Detect which cell encompasses the target text, then output its [X, Y] center coordinate. 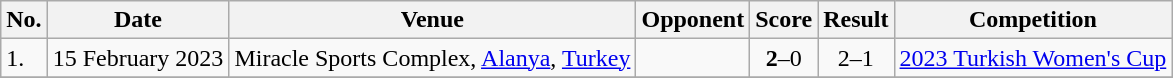
Miracle Sports Complex, Alanya, Turkey [432, 58]
Competition [1033, 20]
2023 Turkish Women's Cup [1033, 58]
1. [24, 58]
2–1 [856, 58]
Score [784, 20]
Date [138, 20]
15 February 2023 [138, 58]
2–0 [784, 58]
No. [24, 20]
Result [856, 20]
Venue [432, 20]
Opponent [693, 20]
